Return (x, y) of the center of cell containing provided text 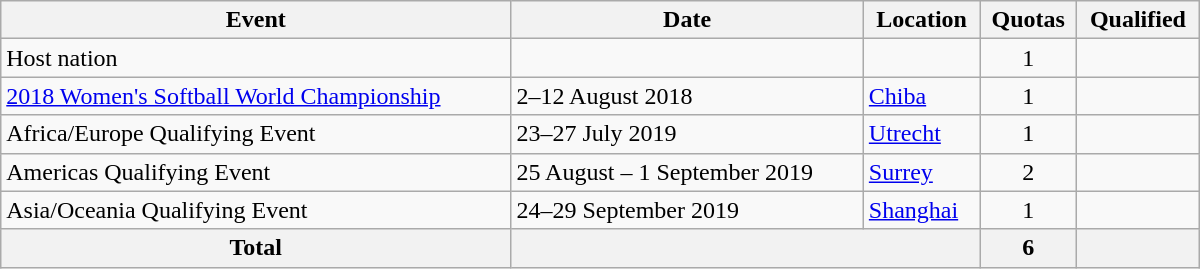
25 August – 1 September 2019 (687, 172)
23–27 July 2019 (687, 134)
Event (256, 20)
Utrecht (922, 134)
Asia/Oceania Qualifying Event (256, 210)
Shanghai (922, 210)
2 (1028, 172)
2018 Women's Softball World Championship (256, 96)
Quotas (1028, 20)
Location (922, 20)
6 (1028, 248)
Africa/Europe Qualifying Event (256, 134)
Date (687, 20)
Host nation (256, 58)
Total (256, 248)
Chiba (922, 96)
Surrey (922, 172)
24–29 September 2019 (687, 210)
Americas Qualifying Event (256, 172)
Qualified (1138, 20)
2–12 August 2018 (687, 96)
